Identify which cell holds the provided text, then report its [x, y] central coordinate. 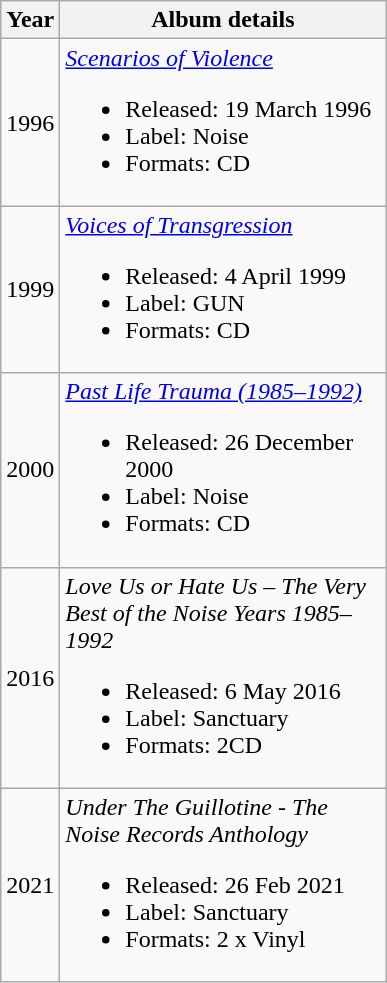
1996 [30, 122]
Scenarios of ViolenceReleased: 19 March 1996Label: NoiseFormats: CD [223, 122]
2000 [30, 470]
Under The Guillotine - The Noise Records AnthologyReleased: 26 Feb 2021Label: SanctuaryFormats: 2 x Vinyl [223, 885]
Past Life Trauma (1985–1992)Released: 26 December 2000Label: NoiseFormats: CD [223, 470]
1999 [30, 290]
Year [30, 20]
2016 [30, 678]
Album details [223, 20]
2021 [30, 885]
Love Us or Hate Us – The Very Best of the Noise Years 1985–1992Released: 6 May 2016Label: SanctuaryFormats: 2CD [223, 678]
Voices of TransgressionReleased: 4 April 1999Label: GUNFormats: CD [223, 290]
